Pinpoint the cell where the given text exists, returning its [X, Y] midpoint coordinate. 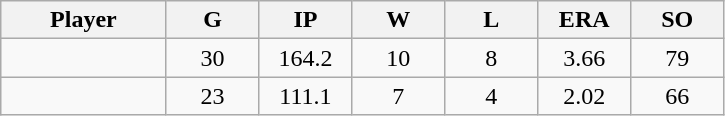
SO [678, 20]
L [492, 20]
2.02 [584, 96]
8 [492, 58]
W [398, 20]
23 [212, 96]
111.1 [306, 96]
3.66 [584, 58]
30 [212, 58]
79 [678, 58]
ERA [584, 20]
164.2 [306, 58]
66 [678, 96]
10 [398, 58]
7 [398, 96]
IP [306, 20]
4 [492, 96]
G [212, 20]
Player [84, 20]
